Return [x, y] of the center of cell containing provided text 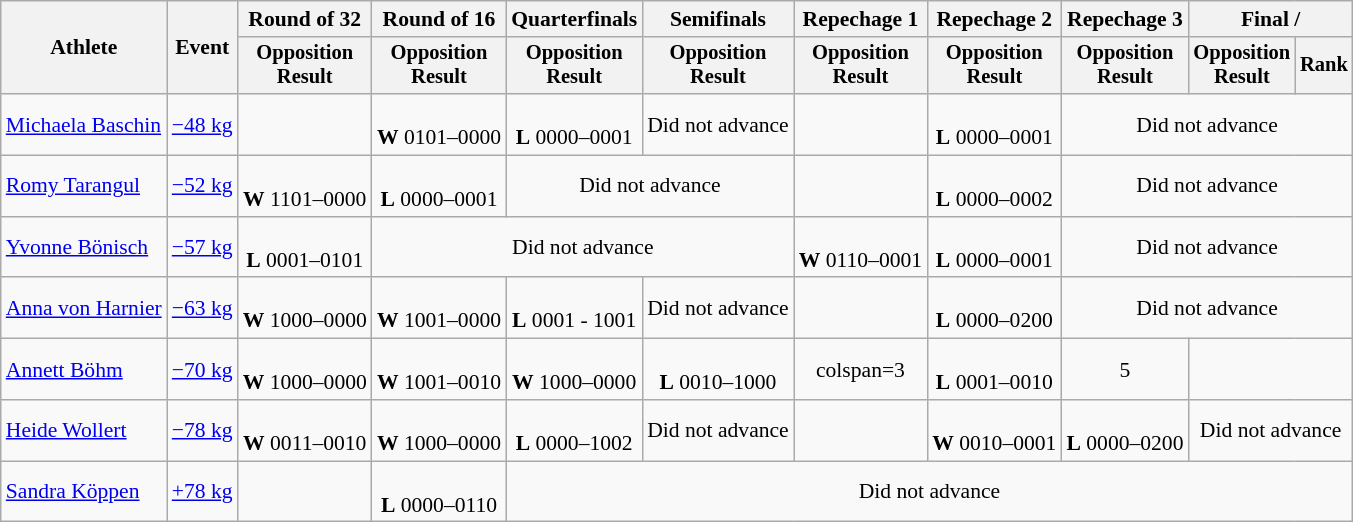
L 0001–0010 [994, 370]
L 0001–0101 [305, 248]
L 0001 - 1001 [574, 308]
Repechage 1 [860, 19]
Romy Tarangul [84, 186]
colspan=3 [860, 370]
Round of 16 [439, 19]
W 1001–0000 [439, 308]
Repechage 2 [994, 19]
W 0101–0000 [439, 124]
−78 kg [202, 430]
W 1001–0010 [439, 370]
Sandra Köppen [84, 492]
Yvonne Bönisch [84, 248]
L 0000–1002 [574, 430]
−70 kg [202, 370]
Rank [1324, 66]
Semifinals [718, 19]
Anna von Harnier [84, 308]
L 0000–0110 [439, 492]
Quarterfinals [574, 19]
Repechage 3 [1124, 19]
L 0010–1000 [718, 370]
L 0000–0002 [994, 186]
Round of 32 [305, 19]
W 1101–0000 [305, 186]
−52 kg [202, 186]
Event [202, 48]
W 0010–0001 [994, 430]
+78 kg [202, 492]
−57 kg [202, 248]
Heide Wollert [84, 430]
5 [1124, 370]
Athlete [84, 48]
−63 kg [202, 308]
W 0011–0010 [305, 430]
Annett Böhm [84, 370]
Final / [1271, 19]
W 0110–0001 [860, 248]
−48 kg [202, 124]
Michaela Baschin [84, 124]
